Find where the given text appears and provide that cell's center as (X, Y) coordinate. 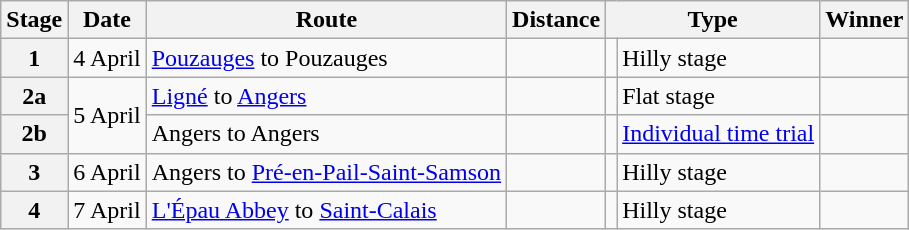
Pouzauges to Pouzauges (326, 58)
1 (34, 58)
Individual time trial (718, 134)
7 April (107, 210)
Ligné to Angers (326, 96)
Date (107, 20)
4 April (107, 58)
Route (326, 20)
L'Épau Abbey to Saint-Calais (326, 210)
Flat stage (718, 96)
2a (34, 96)
Stage (34, 20)
3 (34, 172)
Type (713, 20)
Angers to Pré-en-Pail-Saint-Samson (326, 172)
4 (34, 210)
Winner (864, 20)
2b (34, 134)
Angers to Angers (326, 134)
6 April (107, 172)
Distance (556, 20)
5 April (107, 115)
